Scan for the cell matching the given text and deliver its (x, y) coordinate at center. 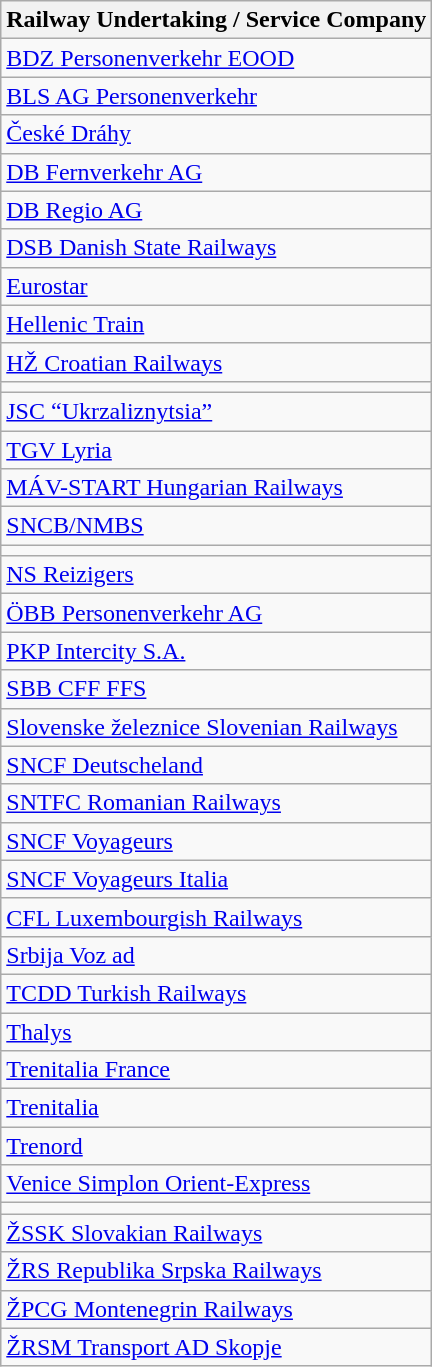
SNCF Deutscheland (216, 765)
Trenord (216, 1146)
DB Regio AG (216, 210)
BDZ Personenverkehr EOOD (216, 58)
ŽPCG Montenegrin Railways (216, 1309)
DSB Danish State Railways (216, 248)
HŽ Croatian Railways (216, 362)
Trenitalia France (216, 1070)
CFL Luxembourgish Railways (216, 917)
ŽSSK Slovakian Railways (216, 1233)
TGV Lyria (216, 449)
SNCF Voyageurs Italia (216, 879)
ÖBB Personenverkehr AG (216, 613)
SBB CFF FFS (216, 689)
Eurostar (216, 286)
Srbija Voz ad (216, 955)
DB Fernverkehr AG (216, 172)
Trenitalia (216, 1108)
Venice Simplon Orient-Express (216, 1184)
ŽRSM Transport AD Skopje (216, 1347)
Railway Undertaking / Service Company (216, 20)
SNCF Voyageurs (216, 841)
MÁV-START Hungarian Railways (216, 488)
NS Reizigers (216, 575)
SNTFC Romanian Railways (216, 803)
Hellenic Train (216, 324)
BLS AG Personenverkehr (216, 96)
ŽRS Republika Srpska Railways (216, 1271)
SNCB/NMBS (216, 526)
České Dráhy (216, 134)
PKP Intercity S.A. (216, 651)
TCDD Turkish Railways (216, 993)
Thalys (216, 1031)
JSC “Ukrzaliznytsia” (216, 411)
Slovenske železnice Slovenian Railways (216, 727)
